Output the (x, y) coordinate of the center of the cell containing the given text.  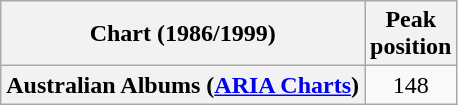
Chart (1986/1999) (183, 34)
148 (411, 85)
Peakposition (411, 34)
Australian Albums (ARIA Charts) (183, 85)
